From the cell containing the given text, extract its center point as [X, Y] coordinate. 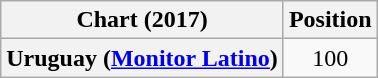
Uruguay (Monitor Latino) [142, 58]
Chart (2017) [142, 20]
Position [330, 20]
100 [330, 58]
